Detect which cell encompasses the target text, then output its [x, y] center coordinate. 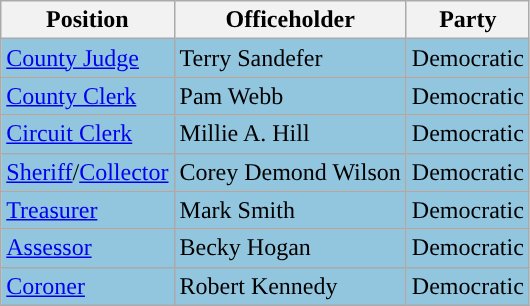
Pam Webb [290, 96]
County Clerk [88, 96]
Sheriff/Collector [88, 172]
Coroner [88, 286]
Becky Hogan [290, 248]
Robert Kennedy [290, 286]
Mark Smith [290, 210]
Treasurer [88, 210]
Circuit Clerk [88, 134]
Position [88, 20]
Assessor [88, 248]
Terry Sandefer [290, 58]
Officeholder [290, 20]
County Judge [88, 58]
Party [468, 20]
Millie A. Hill [290, 134]
Corey Demond Wilson [290, 172]
